Return (x, y) of the center of cell containing provided text 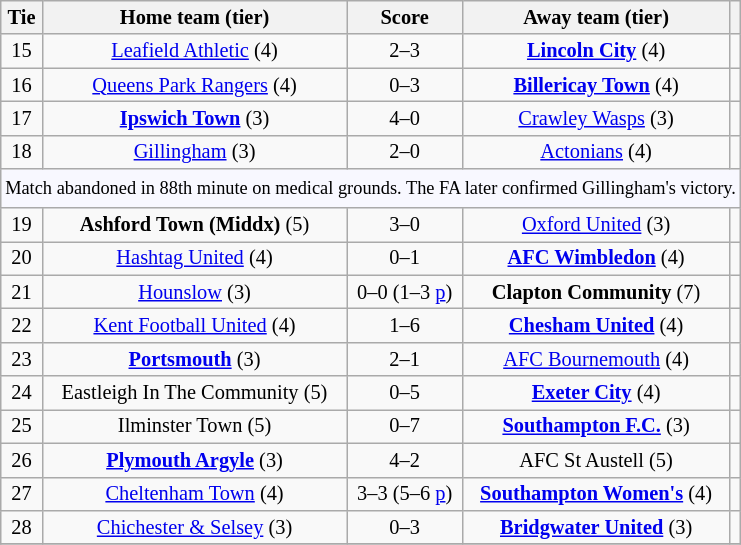
24 (22, 393)
Portsmouth (3) (194, 359)
Chichester & Selsey (3) (194, 527)
Billericay Town (4) (596, 85)
Away team (tier) (596, 17)
Southampton F.C. (3) (596, 426)
Cheltenham Town (4) (194, 494)
Southampton Women's (4) (596, 494)
Leafield Athletic (4) (194, 51)
17 (22, 118)
Score (405, 17)
2–1 (405, 359)
0–1 (405, 258)
Oxford United (3) (596, 224)
Home team (tier) (194, 17)
Hashtag United (4) (194, 258)
16 (22, 85)
Plymouth Argyle (3) (194, 460)
0–5 (405, 393)
0–7 (405, 426)
23 (22, 359)
AFC St Austell (5) (596, 460)
27 (22, 494)
4–2 (405, 460)
Ilminster Town (5) (194, 426)
1–6 (405, 325)
21 (22, 292)
AFC Bournemouth (4) (596, 359)
Gillingham (3) (194, 152)
3–3 (5–6 p) (405, 494)
26 (22, 460)
22 (22, 325)
Lincoln City (4) (596, 51)
15 (22, 51)
2–3 (405, 51)
28 (22, 527)
Eastleigh In The Community (5) (194, 393)
Kent Football United (4) (194, 325)
Match abandoned in 88th minute on medical grounds. The FA later confirmed Gillingham's victory. (371, 188)
AFC Wimbledon (4) (596, 258)
3–0 (405, 224)
Tie (22, 17)
Chesham United (4) (596, 325)
20 (22, 258)
Hounslow (3) (194, 292)
25 (22, 426)
Actonians (4) (596, 152)
Bridgwater United (3) (596, 527)
0–0 (1–3 p) (405, 292)
18 (22, 152)
4–0 (405, 118)
2–0 (405, 152)
Clapton Community (7) (596, 292)
Crawley Wasps (3) (596, 118)
19 (22, 224)
Ipswich Town (3) (194, 118)
Ashford Town (Middx) (5) (194, 224)
Exeter City (4) (596, 393)
Queens Park Rangers (4) (194, 85)
